From the cell containing the given text, extract its center point as (X, Y) coordinate. 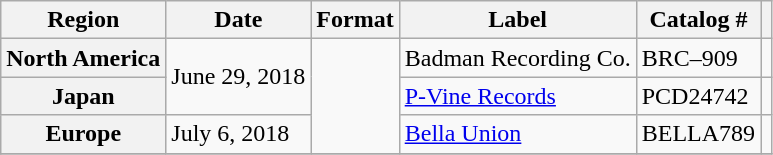
Date (238, 20)
P-Vine Records (518, 96)
BELLA789 (698, 134)
Catalog # (698, 20)
Region (84, 20)
Label (518, 20)
Bella Union (518, 134)
PCD24742 (698, 96)
Japan (84, 96)
June 29, 2018 (238, 77)
BRC–909 (698, 58)
Format (355, 20)
Badman Recording Co. (518, 58)
North America (84, 58)
July 6, 2018 (238, 134)
Europe (84, 134)
